From the cell containing the given text, extract its center point as (X, Y) coordinate. 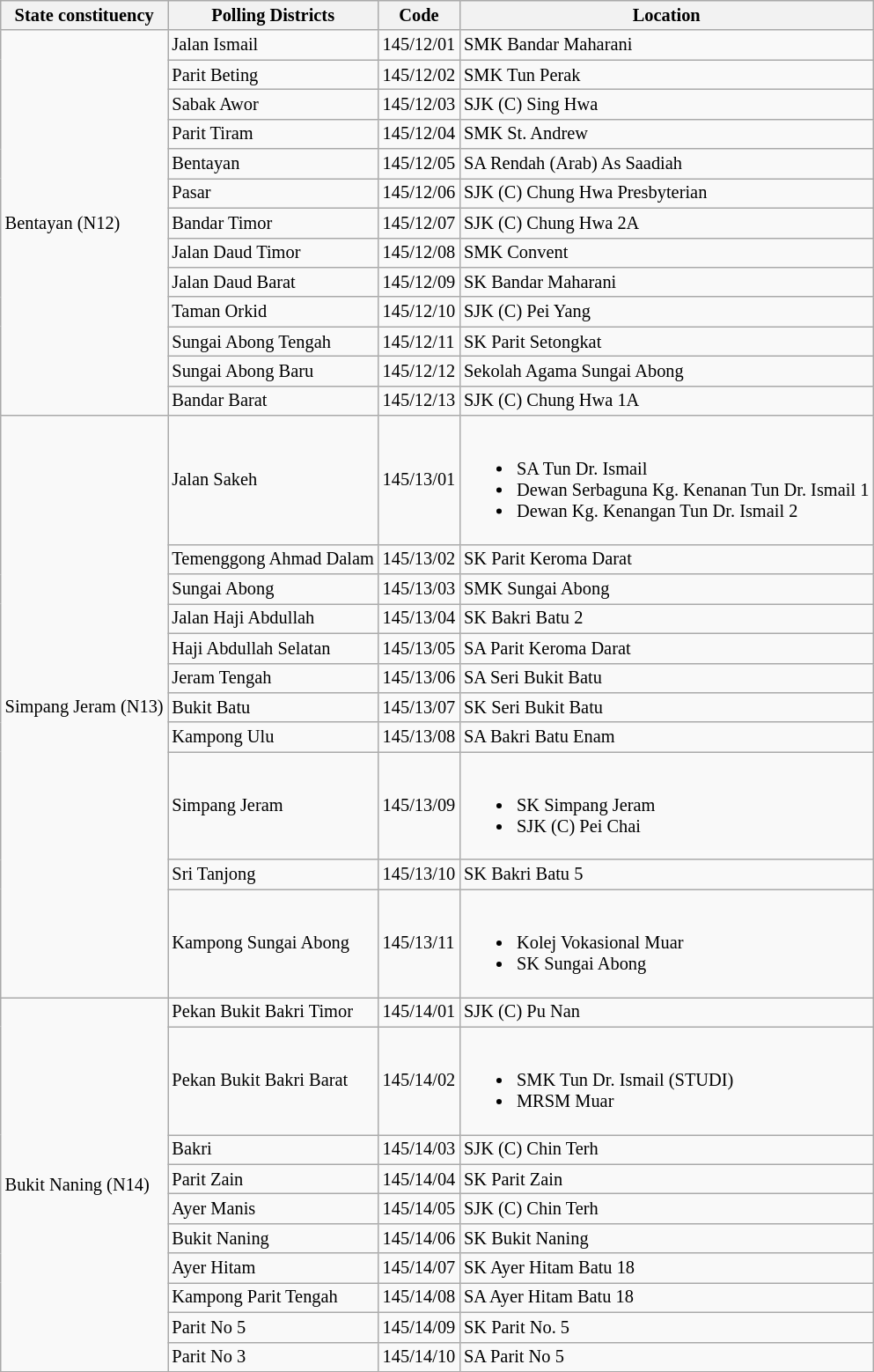
145/13/09 (419, 806)
Code (419, 15)
145/13/03 (419, 589)
Bukit Naning (N14) (84, 1184)
SMK St. Andrew (666, 134)
SJK (C) Pei Yang (666, 312)
SK Bukit Naning (666, 1238)
145/12/13 (419, 401)
SA Seri Bukit Batu (666, 678)
145/13/07 (419, 707)
Parit Tiram (273, 134)
145/12/07 (419, 223)
SJK (C) Pu Nan (666, 1012)
Parit No 5 (273, 1327)
SA Parit No 5 (666, 1357)
SMK Sungai Abong (666, 589)
Bukit Naning (273, 1238)
145/14/06 (419, 1238)
SK Bandar Maharani (666, 282)
SJK (C) Chung Hwa 2A (666, 223)
Jalan Daud Timor (273, 253)
145/13/08 (419, 737)
Kampong Ulu (273, 737)
Parit Beting (273, 75)
145/12/01 (419, 45)
145/12/09 (419, 282)
145/14/08 (419, 1297)
Kolej Vokasional MuarSK Sungai Abong (666, 943)
Bentayan (N12) (84, 223)
145/12/08 (419, 253)
Pekan Bukit Bakri Barat (273, 1081)
SK Parit No. 5 (666, 1327)
145/12/02 (419, 75)
Parit No 3 (273, 1357)
SK Simpang JeramSJK (C) Pei Chai (666, 806)
Sri Tanjong (273, 874)
SMK Tun Dr. Ismail (STUDI)MRSM Muar (666, 1081)
Parit Zain (273, 1179)
SMK Tun Perak (666, 75)
145/13/11 (419, 943)
Bukit Batu (273, 707)
SA Tun Dr. IsmailDewan Serbaguna Kg. Kenanan Tun Dr. Ismail 1Dewan Kg. Kenangan Tun Dr. Ismail 2 (666, 480)
145/14/02 (419, 1081)
Pekan Bukit Bakri Timor (273, 1012)
145/14/10 (419, 1357)
Sungai Abong Baru (273, 371)
145/12/12 (419, 371)
Simpang Jeram (273, 806)
SJK (C) Chung Hwa Presbyterian (666, 193)
SK Bakri Batu 2 (666, 618)
SK Bakri Batu 5 (666, 874)
145/13/06 (419, 678)
145/12/05 (419, 164)
Taman Orkid (273, 312)
SK Parit Zain (666, 1179)
145/13/01 (419, 480)
Jalan Ismail (273, 45)
145/13/04 (419, 618)
SMK Bandar Maharani (666, 45)
Bakri (273, 1149)
145/13/02 (419, 559)
Kampong Parit Tengah (273, 1297)
145/14/01 (419, 1012)
Sabak Awor (273, 104)
Kampong Sungai Abong (273, 943)
145/12/06 (419, 193)
SK Parit Setongkat (666, 342)
Pasar (273, 193)
145/13/05 (419, 648)
Sungai Abong (273, 589)
Sungai Abong Tengah (273, 342)
145/12/04 (419, 134)
Ayer Manis (273, 1209)
SA Parit Keroma Darat (666, 648)
145/13/10 (419, 874)
SJK (C) Chung Hwa 1A (666, 401)
SA Bakri Batu Enam (666, 737)
Bandar Barat (273, 401)
Simpang Jeram (N13) (84, 706)
145/12/03 (419, 104)
SJK (C) Sing Hwa (666, 104)
SK Seri Bukit Batu (666, 707)
145/14/04 (419, 1179)
SK Parit Keroma Darat (666, 559)
Temenggong Ahmad Dalam (273, 559)
State constituency (84, 15)
Ayer Hitam (273, 1268)
Polling Districts (273, 15)
145/14/05 (419, 1209)
Jalan Haji Abdullah (273, 618)
Location (666, 15)
145/12/10 (419, 312)
145/14/09 (419, 1327)
145/14/03 (419, 1149)
SMK Convent (666, 253)
Jalan Daud Barat (273, 282)
Jalan Sakeh (273, 480)
SK Ayer Hitam Batu 18 (666, 1268)
SA Rendah (Arab) As Saadiah (666, 164)
SA Ayer Hitam Batu 18 (666, 1297)
Sekolah Agama Sungai Abong (666, 371)
Bentayan (273, 164)
Bandar Timor (273, 223)
Haji Abdullah Selatan (273, 648)
Jeram Tengah (273, 678)
145/14/07 (419, 1268)
145/12/11 (419, 342)
